Find where the given text appears and provide that cell's center as [X, Y] coordinate. 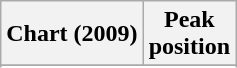
Chart (2009) [72, 34]
Peakposition [189, 34]
